Return the (X, Y) coordinate for the center point of the cell that contains the specified text.  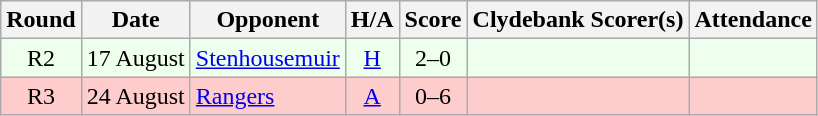
Rangers (268, 96)
Attendance (753, 20)
17 August (136, 58)
R3 (41, 96)
Opponent (268, 20)
R2 (41, 58)
Date (136, 20)
Stenhousemuir (268, 58)
0–6 (433, 96)
H/A (372, 20)
24 August (136, 96)
Score (433, 20)
Round (41, 20)
Clydebank Scorer(s) (578, 20)
A (372, 96)
H (372, 58)
2–0 (433, 58)
